Capture the cell that displays the provided text and extract its [X, Y] central coordinate. 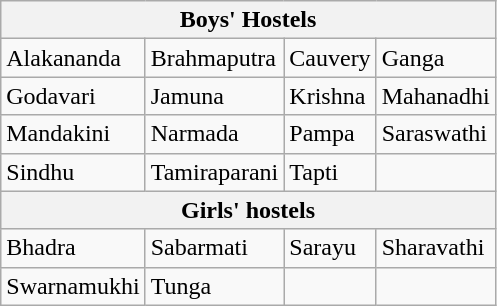
Tamiraparani [214, 172]
Jamuna [214, 96]
Alakananda [73, 58]
Mandakini [73, 134]
Mahanadhi [436, 96]
Saraswathi [436, 134]
Cauvery [330, 58]
Tunga [214, 286]
Sindhu [73, 172]
Ganga [436, 58]
Krishna [330, 96]
Boys' Hostels [248, 20]
Tapti [330, 172]
Sabarmati [214, 248]
Narmada [214, 134]
Sharavathi [436, 248]
Brahmaputra [214, 58]
Bhadra [73, 248]
Pampa [330, 134]
Sarayu [330, 248]
Godavari [73, 96]
Swarnamukhi [73, 286]
Girls' hostels [248, 210]
